Identify which cell holds the provided text, then report its (x, y) central coordinate. 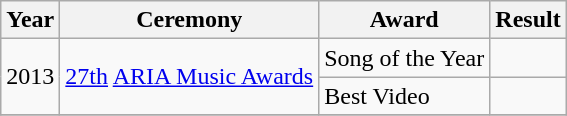
Song of the Year (404, 58)
Year (30, 20)
27th ARIA Music Awards (190, 77)
Award (404, 20)
Result (528, 20)
Ceremony (190, 20)
Best Video (404, 96)
2013 (30, 77)
